Detect which cell encompasses the target text, then output its (x, y) center coordinate. 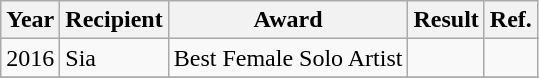
Recipient (114, 20)
2016 (30, 58)
Ref. (510, 20)
Sia (114, 58)
Result (446, 20)
Award (288, 20)
Year (30, 20)
Best Female Solo Artist (288, 58)
